Search for the cell housing the specified text and yield its [x, y] center coordinate. 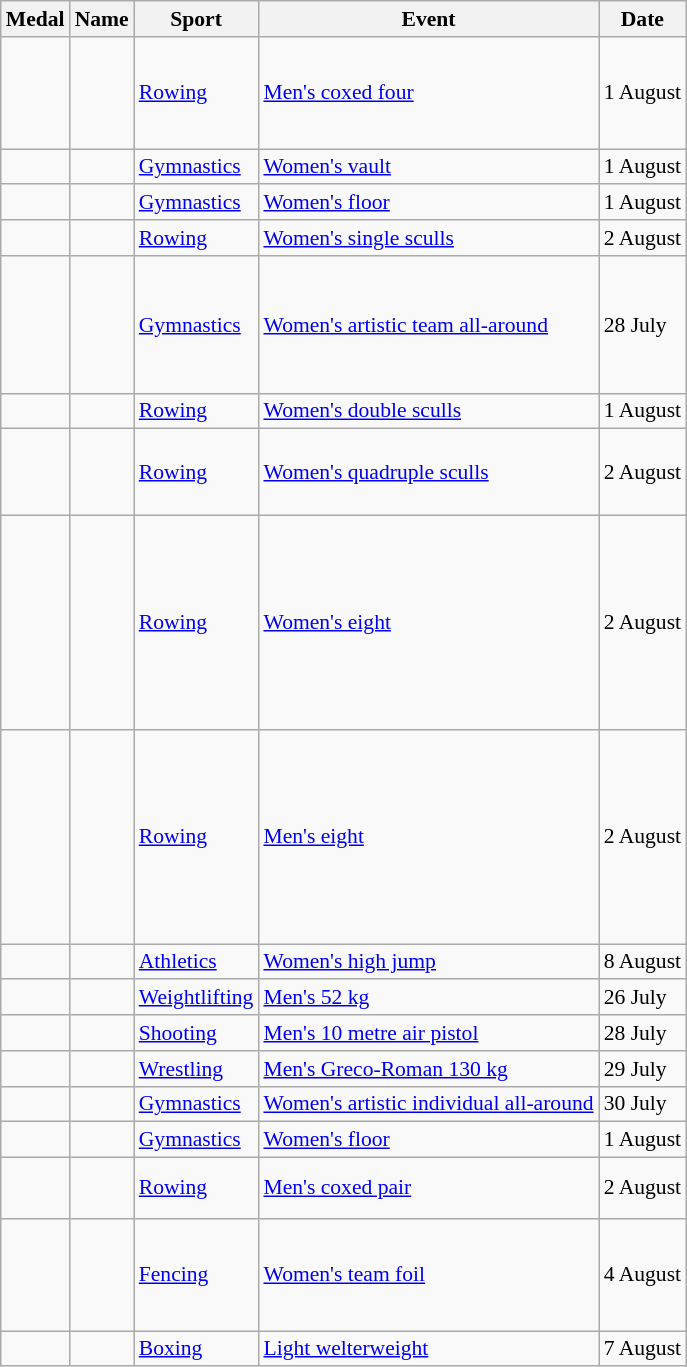
Women's artistic individual all-around [428, 1104]
Fencing [196, 1275]
8 August [642, 962]
7 August [642, 1349]
Women's high jump [428, 962]
Women's quadruple sculls [428, 472]
Wrestling [196, 1069]
Sport [196, 19]
Women's vault [428, 167]
Men's Greco-Roman 130 kg [428, 1069]
Athletics [196, 962]
Women's eight [428, 623]
29 July [642, 1069]
Women's artistic team all-around [428, 325]
Date [642, 19]
Women's double sculls [428, 411]
Men's 52 kg [428, 998]
Weightlifting [196, 998]
30 July [642, 1104]
Men's coxed pair [428, 1188]
Shooting [196, 1033]
Men's coxed four [428, 93]
Men's eight [428, 837]
Men's 10 metre air pistol [428, 1033]
Women's team foil [428, 1275]
Light welterweight [428, 1349]
Event [428, 19]
4 August [642, 1275]
Name [102, 19]
Boxing [196, 1349]
Medal [36, 19]
26 July [642, 998]
Women's single sculls [428, 238]
